Scan for the cell matching the given text and deliver its [x, y] coordinate at center. 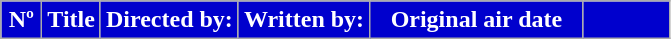
Original air date [477, 20]
Written by: [304, 20]
Nº [22, 20]
Directed by: [169, 20]
Title [72, 20]
